Search for the cell housing the specified text and yield its [X, Y] center coordinate. 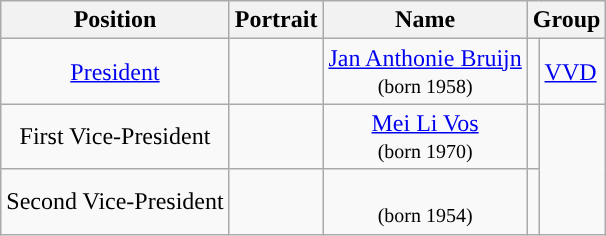
Position [115, 20]
First Vice-President [115, 136]
VVD [572, 72]
Second Vice-President [115, 202]
(born 1954) [425, 202]
Portrait [276, 20]
Jan Anthonie Bruijn (born 1958) [425, 72]
Name [425, 20]
Group [566, 20]
President [115, 72]
Mei Li Vos (born 1970) [425, 136]
